From the cell containing the given text, extract its center point as (x, y) coordinate. 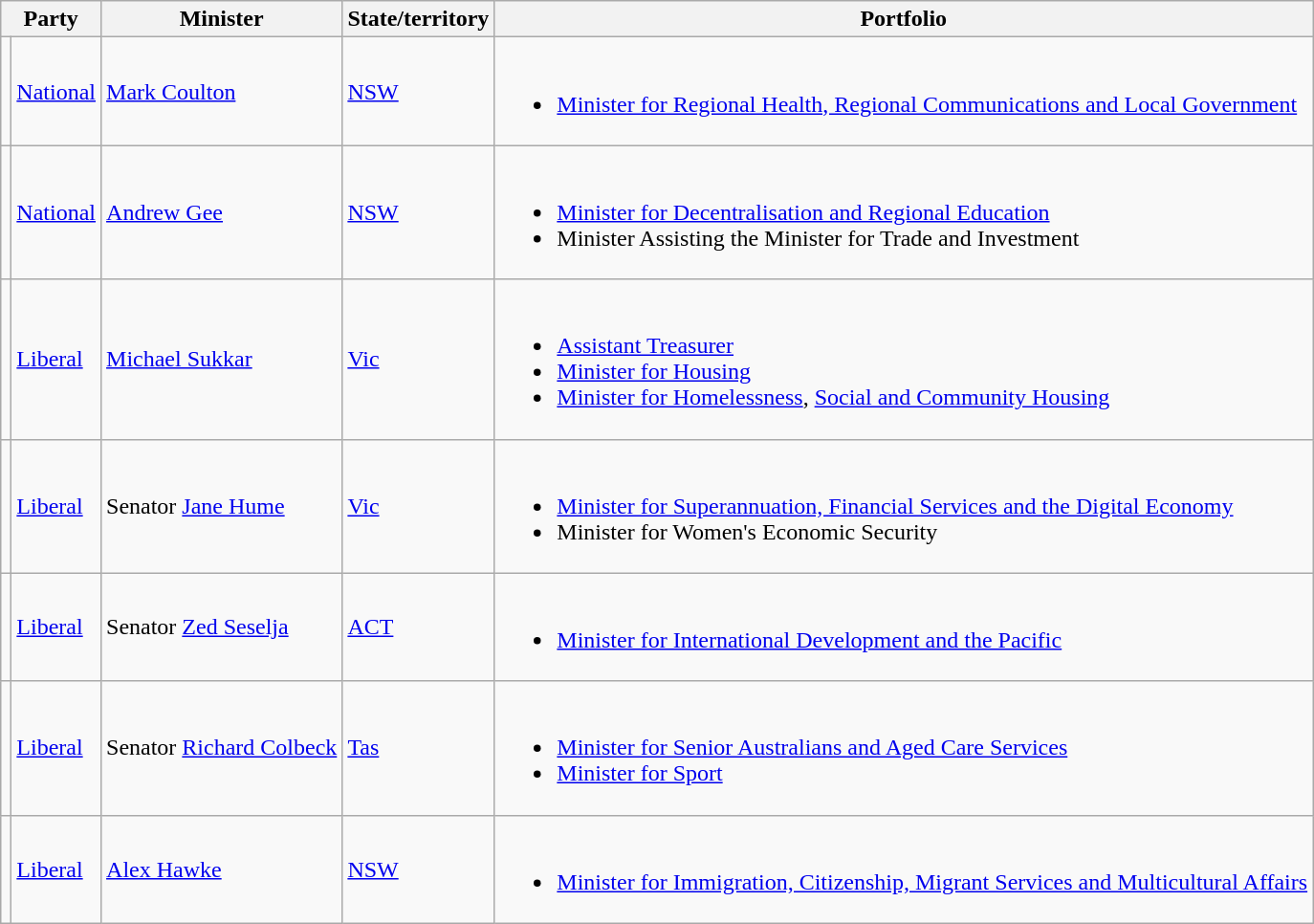
Michael Sukkar (222, 360)
Alex Hawke (222, 869)
ACT (419, 627)
Portfolio (904, 19)
Party (52, 19)
Senator Jane Hume (222, 506)
Mark Coulton (222, 92)
Minister for International Development and the Pacific (904, 627)
Minister (222, 19)
Assistant TreasurerMinister for HousingMinister for Homelessness, Social and Community Housing (904, 360)
Senator Zed Seselja (222, 627)
State/territory (419, 19)
Senator Richard Colbeck (222, 748)
Minister for Superannuation, Financial Services and the Digital EconomyMinister for Women's Economic Security (904, 506)
Andrew Gee (222, 212)
Minister for Decentralisation and Regional EducationMinister Assisting the Minister for Trade and Investment (904, 212)
Minister for Regional Health, Regional Communications and Local Government (904, 92)
Tas (419, 748)
Minister for Immigration, Citizenship, Migrant Services and Multicultural Affairs (904, 869)
Minister for Senior Australians and Aged Care ServicesMinister for Sport (904, 748)
